Return (X, Y) of the center of cell containing provided text 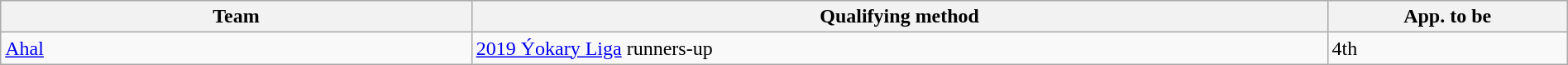
App. to be (1447, 17)
2019 Ýokary Liga runners-up (900, 48)
Ahal (237, 48)
4th (1447, 48)
Team (237, 17)
Qualifying method (900, 17)
